Identify which cell holds the provided text, then report its (x, y) central coordinate. 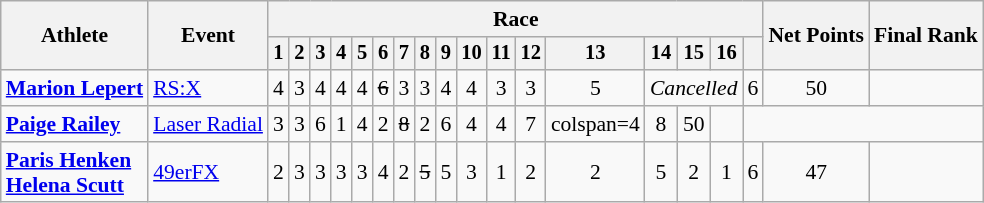
Net Points (816, 36)
Marion Lepert (74, 88)
RS:X (208, 88)
Laser Radial (208, 124)
16 (726, 54)
Paige Railey (74, 124)
13 (596, 54)
14 (661, 54)
Paris HenkenHelena Scutt (74, 172)
11 (502, 54)
10 (471, 54)
12 (531, 54)
Final Rank (926, 36)
47 (816, 172)
Cancelled (694, 88)
Athlete (74, 36)
Race (516, 19)
9 (446, 54)
Event (208, 36)
15 (694, 54)
colspan=4 (596, 124)
49erFX (208, 172)
